Return the [X, Y] coordinate for the center point of the cell that contains the specified text.  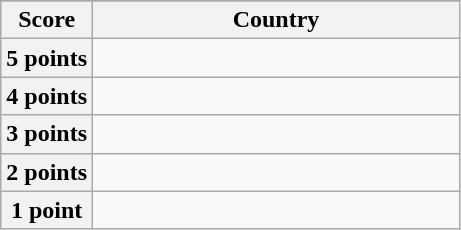
5 points [47, 58]
Score [47, 20]
4 points [47, 96]
3 points [47, 134]
Country [276, 20]
1 point [47, 210]
2 points [47, 172]
